Return the [X, Y] coordinate for the center point of the cell that contains the specified text.  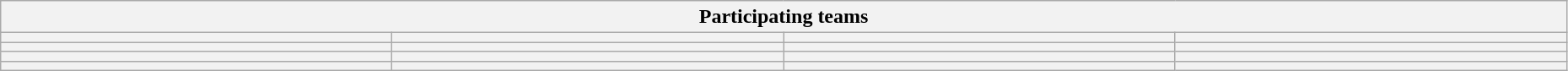
Participating teams [784, 17]
